Scan for the cell matching the given text and deliver its (X, Y) coordinate at center. 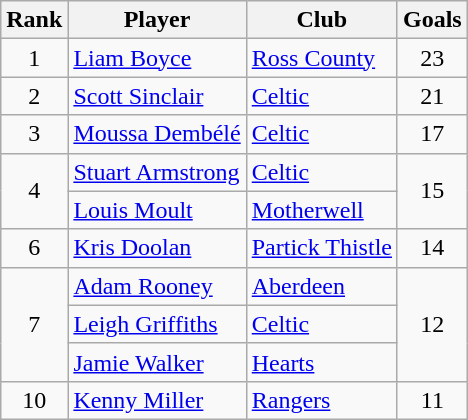
21 (432, 96)
7 (34, 324)
Partick Thistle (322, 248)
12 (432, 324)
Player (157, 20)
Goals (432, 20)
Rangers (322, 400)
Rank (34, 20)
Scott Sinclair (157, 96)
23 (432, 58)
Motherwell (322, 210)
Leigh Griffiths (157, 324)
Moussa Dembélé (157, 134)
14 (432, 248)
Adam Rooney (157, 286)
Hearts (322, 362)
Jamie Walker (157, 362)
11 (432, 400)
2 (34, 96)
Stuart Armstrong (157, 172)
15 (432, 191)
10 (34, 400)
Club (322, 20)
6 (34, 248)
Aberdeen (322, 286)
Ross County (322, 58)
3 (34, 134)
Kenny Miller (157, 400)
1 (34, 58)
Louis Moult (157, 210)
Liam Boyce (157, 58)
17 (432, 134)
4 (34, 191)
Kris Doolan (157, 248)
